Pinpoint the cell where the given text exists, returning its (X, Y) midpoint coordinate. 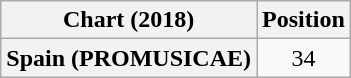
34 (304, 58)
Position (304, 20)
Spain (PROMUSICAE) (129, 58)
Chart (2018) (129, 20)
